Return the (x, y) coordinate for the center point of the cell that contains the specified text.  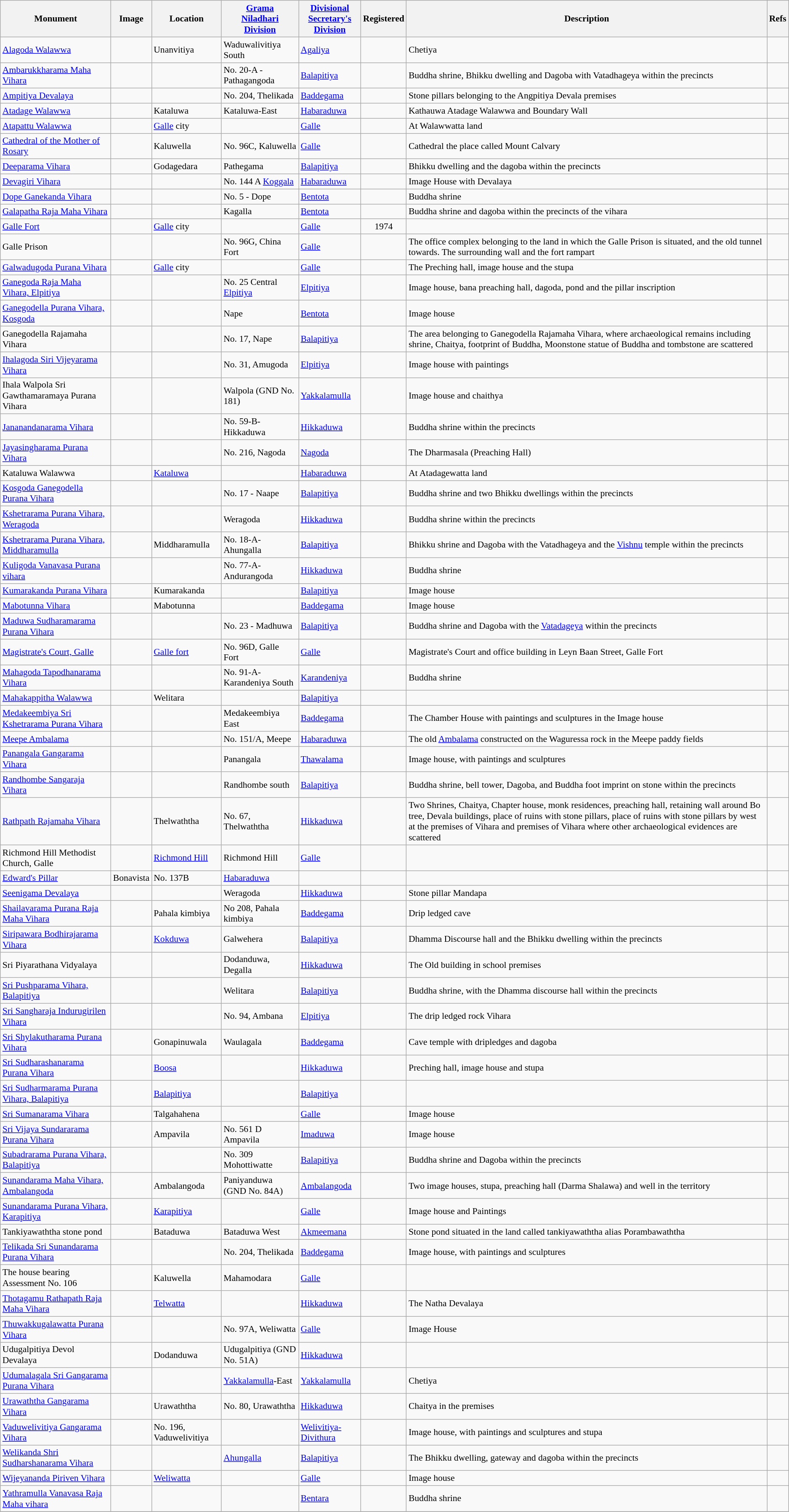
No. 196, Vaduwelivitiya (186, 1432)
No. 94, Ambana (260, 1017)
The Natha Devalaya (587, 1304)
Dhamma Discourse hall and the Bhikku dwelling within the precincts (587, 939)
Richmond Hill Methodist Church, Galle (56, 858)
No 208, Pahala kimbiya (260, 913)
Nape (260, 313)
No. 97A, Weliwatta (260, 1329)
DivisionalSecretary'sDivision (330, 19)
1974 (384, 227)
Stone pond situated in the land called tankiyawaththa alias Porambawaththa (587, 1232)
No. 20-A - Pathagangoda (260, 76)
Cathedral the place called Mount Calvary (587, 146)
Ihala Walpola Sri Gawthamaramaya Purana Vihara (56, 396)
Jayasingharama Purana Vihara (56, 453)
Image house and Paintings (587, 1211)
Randhombe south (260, 785)
Imaduwa (330, 1135)
Galwehera (260, 939)
Udugalpitiya Devol Devalaya (56, 1355)
No. 561 D Ampavila (260, 1135)
Image (131, 19)
No. 18-A-Ahungalla (260, 545)
Gonapinuwala (186, 1042)
Walpola (GND No. 181) (260, 396)
Kagalla (260, 212)
Karapitiya (186, 1211)
Stone pillar Mandapa (587, 893)
Atapattu Walawwa (56, 126)
Ampitiya Devalaya (56, 96)
GramaNiladhariDivision (260, 19)
Bhikku shrine and Dagoba with the Vatadhageya and the Vishnu temple within the precincts (587, 545)
Kokduwa (186, 939)
Maduwa Sudharamarama Purana Vihara (56, 626)
Buddha shrine and dagoba within the precincts of the vihara (587, 212)
Thawalama (330, 759)
The Preching hall, image house and the stupa (587, 267)
Image house and chaithya (587, 396)
Galle Prison (56, 247)
Mahagoda Tapodhanarama Vihara (56, 678)
No. 25 Central Elpitiya (260, 288)
Thotagamu Rathapath Raja Maha Vihara (56, 1304)
Kataluwa Walawwa (56, 473)
Pathegama (260, 167)
Vaduwelivitiya Gangarama Vihara (56, 1432)
Nagoda (330, 453)
Monument (56, 19)
Location (186, 19)
Buddha shrine and Dagoba within the precincts (587, 1160)
Kathauwa Atadage Walawwa and Boundary Wall (587, 111)
Galle Fort (56, 227)
Shailavarama Purana Raja Maha Vihara (56, 913)
Akmeemana (330, 1232)
Deeparama Vihara (56, 167)
At Walawwatta land (587, 126)
Pahala kimbiya (186, 913)
Description (587, 19)
Buddha shrine, bell tower, Dagoba, and Buddha foot imprint on stone within the precincts (587, 785)
Ganegodella Rajamaha Vihara (56, 339)
Bataduwa West (260, 1232)
Kshetrarama Purana Vihara, Middharamulla (56, 545)
Kataluwa-East (260, 111)
Image House with Devalaya (587, 182)
Ihalagoda Siri Vijeyarama Vihara (56, 364)
Urawaththa Gangarama Vihara (56, 1406)
No. 5 - Dope (260, 197)
Devagiri Vihara (56, 182)
Jananandanarama Vihara (56, 427)
Dope Ganekanda Vihara (56, 197)
Bentara (330, 1499)
No. 23 - Madhuwa (260, 626)
Rathpath Rajamaha Vihara (56, 821)
Medakeembiya East (260, 719)
No. 67, Thelwaththa (260, 821)
Buddha shrine, Bhikku dwelling and Dagoba with Vatadhageya within the precincts (587, 76)
Galle fort (186, 652)
Waduwalivitiya South (260, 50)
Karandeniya (330, 678)
Stone pillars belonging to the Angpitiya Devala premises (587, 96)
No. 91-A-Karandeniya South (260, 678)
No. 59-B-Hikkaduwa (260, 427)
The Bhikku dwelling, gateway and dagoba within the precincts (587, 1458)
Buddha shrine and Dagoba with the Vatadageya within the precincts (587, 626)
Galwadugoda Purana Vihara (56, 267)
Dodanduwa, Degalla (260, 965)
Seenigama Devalaya (56, 893)
Kumarakanda (186, 591)
Tankiyawaththa stone pond (56, 1232)
Udugalpitiya (GND No. 51A) (260, 1355)
Yakkalamulla-East (260, 1381)
Sri Sudharmarama Purana Vihara, Balapitiya (56, 1093)
Panangala (260, 759)
No. 216, Nagoda (260, 453)
Weliwatta (186, 1478)
Sri Pushparama Vihara, Balapitiya (56, 991)
Kshetrarama Purana Vihara, Weragoda (56, 519)
Atadage Walawwa (56, 111)
No. 17, Nape (260, 339)
The house bearing Assessment No. 106 (56, 1278)
No. 144 A Koggala (260, 182)
Telwatta (186, 1304)
Talgahahena (186, 1114)
Ambarukkharama Maha Vihara (56, 76)
Bataduwa (186, 1232)
No. 77-A-Andurangoda (260, 571)
Urawaththa (186, 1406)
Sri Sangharaja Indurugirilen Vihara (56, 1017)
Image house, with paintings and sculptures and stupa (587, 1432)
Sri Shylakutharama Purana Vihara (56, 1042)
Ampavila (186, 1135)
Bhikku dwelling and the dagoba within the precincts (587, 167)
Yathramulla Vanavasa Raja Maha vihara (56, 1499)
Kumarakanda Purana Vihara (56, 591)
Wijeyananda Piriven Vihara (56, 1478)
Chaitya in the premises (587, 1406)
Sri Sudharashanarama Purana Vihara (56, 1068)
Drip ledged cave (587, 913)
No. 17 - Naape (260, 493)
Meepe Ambalama (56, 739)
Dodanduwa (186, 1355)
Preching hall, image house and stupa (587, 1068)
Udumalagala Sri Gangarama Purana Vihara (56, 1381)
Sri Piyarathana Vidyalaya (56, 965)
Siripawara Bodhirajarama Vihara (56, 939)
Panangala Gangarama Vihara (56, 759)
Cathedral of the Mother of Rosary (56, 146)
Sri Sumanarama Vihara (56, 1114)
Paniyanduwa (GND No. 84A) (260, 1186)
The drip ledged rock Vihara (587, 1017)
Thelwaththa (186, 821)
No. 309 Mohottiwatte (260, 1160)
Buddha shrine and two Bhikku dwellings within the precincts (587, 493)
Registered (384, 19)
The Dharmasala (Preaching Hall) (587, 453)
At Atadagewatta land (587, 473)
Boosa (186, 1068)
Randhombe Sangaraja Vihara (56, 785)
Edward's Pillar (56, 878)
Bonavista (131, 878)
No. 96D, Galle Fort (260, 652)
Thuwakkugalawatta Purana Vihara (56, 1329)
Image house, bana preaching hall, dagoda, pond and the pillar inscription (587, 288)
Two image houses, stupa, preaching hall (Darma Shalawa) and well in the territory (587, 1186)
No. 96C, Kaluwella (260, 146)
Waulagala (260, 1042)
Ahungalla (260, 1458)
Kosgoda Ganegodella Purana Vihara (56, 493)
Magistrate's Court, Galle (56, 652)
Mahamodara (260, 1278)
No. 137B (186, 878)
Ganegodella Purana Vihara, Kosgoda (56, 313)
Kuligoda Vanavasa Purana vihara (56, 571)
The Chamber House with paintings and sculptures in the Image house (587, 719)
Image house with paintings (587, 364)
No. 151/A, Meepe (260, 739)
Alagoda Walawwa (56, 50)
No. 31, Amugoda (260, 364)
No. 96G, China Fort (260, 247)
Sunandarama Purana Vihara, Karapitiya (56, 1211)
The Old building in school premises (587, 965)
Welikanda Shri Sudharshanarama Vihara (56, 1458)
Sri Vijaya Sundararama Purana Vihara (56, 1135)
Medakeembiya Sri Kshetrarama Purana Vihara (56, 719)
Galapatha Raja Maha Vihara (56, 212)
Mabotunna Vihara (56, 606)
Sunandarama Maha Vihara, Ambalangoda (56, 1186)
Refs (778, 19)
Buddha shrine, with the Dhamma discourse hall within the precincts (587, 991)
Godagedara (186, 167)
Subadrarama Purana Vihara, Balapitiya (56, 1160)
Middharamulla (186, 545)
Unanvitiya (186, 50)
Telikada Sri Sunandarama Purana Vihara (56, 1252)
The old Ambalama constructed on the Waguressa rock in the Meepe paddy fields (587, 739)
Agaliya (330, 50)
Welivitiya-Divithura (330, 1432)
The office complex belonging to the land in which the Galle Prison is situated, and the old tunnel towards. The surrounding wall and the fort rampart (587, 247)
No. 80, Urawaththa (260, 1406)
Mahakappitha Walawwa (56, 698)
Cave temple with dripledges and dagoba (587, 1042)
Ganegoda Raja Maha Vihara, Elpitiya (56, 288)
Magistrate's Court and office building in Leyn Baan Street, Galle Fort (587, 652)
Mabotunna (186, 606)
Image House (587, 1329)
